Find where the given text appears and provide that cell's center as (X, Y) coordinate. 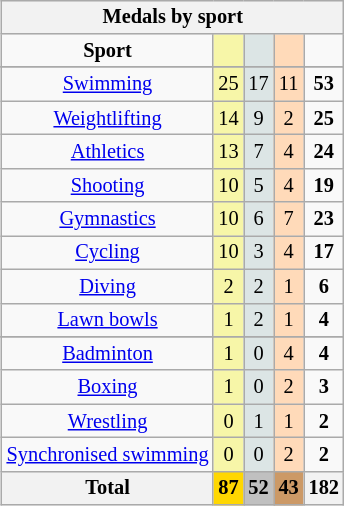
24 (324, 152)
Boxing (108, 387)
Lawn bowls (108, 320)
182 (324, 488)
13 (228, 152)
Swimming (108, 84)
9 (259, 118)
Badminton (108, 354)
5 (259, 185)
52 (259, 488)
Shooting (108, 185)
Weightlifting (108, 118)
14 (228, 118)
23 (324, 219)
43 (289, 488)
19 (324, 185)
Cycling (108, 253)
11 (289, 84)
Athletics (108, 152)
Diving (108, 286)
53 (324, 84)
Synchronised swimming (108, 455)
Gymnastics (108, 219)
87 (228, 488)
Medals by sport (173, 17)
Total (108, 488)
Wrestling (108, 421)
Sport (108, 51)
